Find where the given text appears and provide that cell's center as (x, y) coordinate. 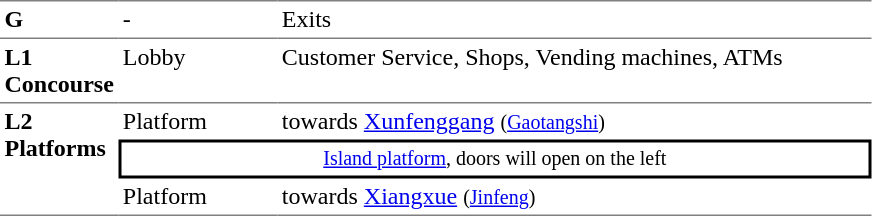
L2Platforms (59, 159)
towards Xunfenggang (Gaotangshi) (574, 121)
L1Concourse (59, 70)
Island platform, doors will open on the left (494, 160)
towards Xiangxue (Jinfeng) (574, 197)
Lobby (198, 70)
Customer Service, Shops, Vending machines, ATMs (574, 70)
- (198, 19)
G (59, 19)
Exits (574, 19)
